Return the (X, Y) coordinate for the center point of the cell that contains the specified text.  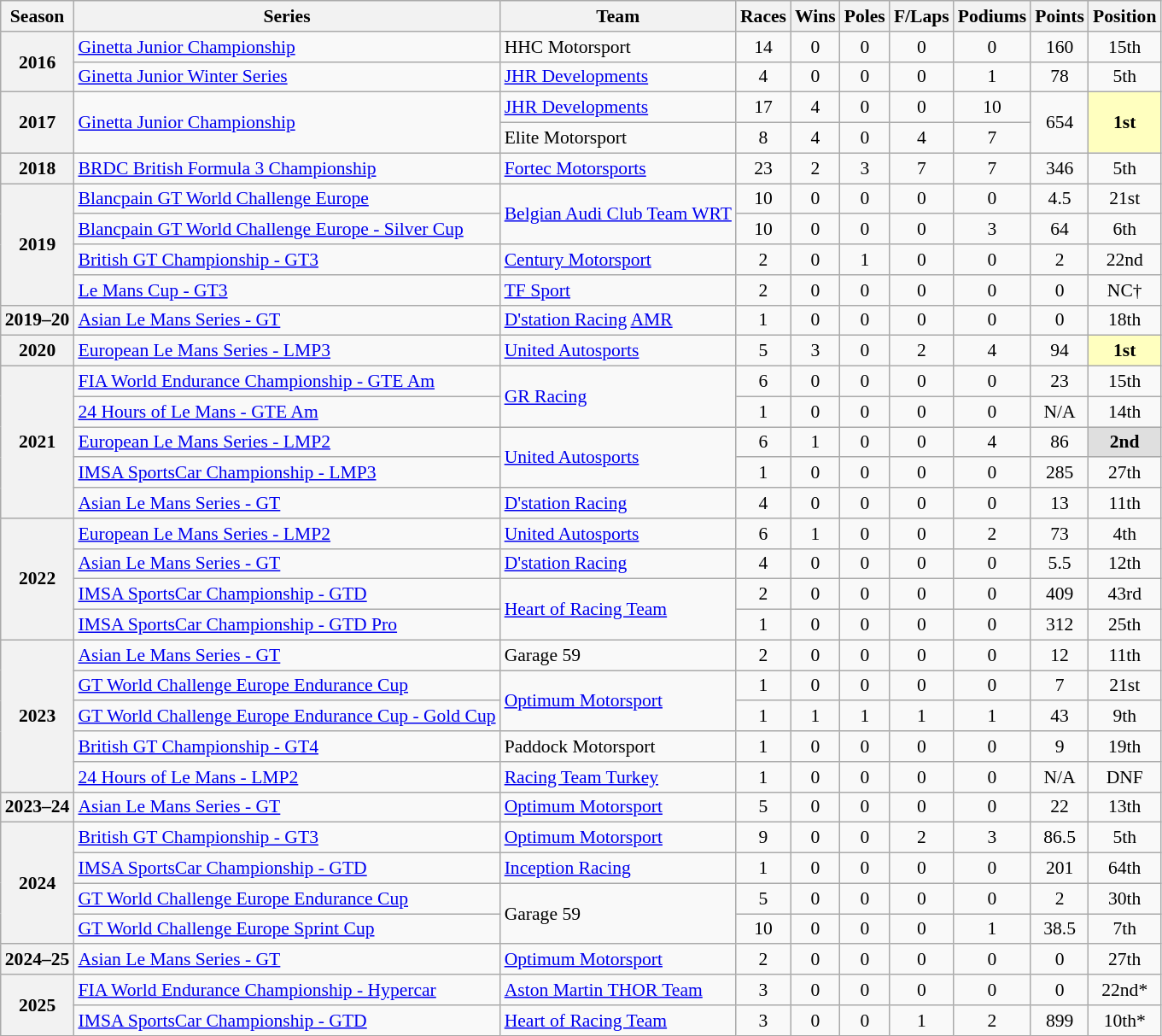
17 (763, 108)
14th (1124, 412)
9th (1124, 717)
201 (1060, 869)
Wins (815, 16)
64 (1060, 230)
Elite Motorsport (618, 138)
Fortec Motorsports (618, 168)
73 (1060, 534)
FIA World Endurance Championship - Hypercar (287, 990)
285 (1060, 473)
Team (618, 16)
NC† (1124, 290)
FIA World Endurance Championship - GTE Am (287, 382)
8 (763, 138)
19th (1124, 746)
2016 (38, 61)
Podiums (992, 16)
Points (1060, 16)
7th (1124, 929)
Series (287, 16)
GR Racing (618, 396)
Century Motorsport (618, 260)
Poles (865, 16)
4th (1124, 534)
HHC Motorsport (618, 47)
6th (1124, 230)
13th (1124, 807)
409 (1060, 594)
22 (1060, 807)
64th (1124, 869)
25th (1124, 625)
Aston Martin THOR Team (618, 990)
4.5 (1060, 199)
TF Sport (618, 290)
24 Hours of Le Mans - LMP2 (287, 777)
Racing Team Turkey (618, 777)
Blancpain GT World Challenge Europe - Silver Cup (287, 230)
30th (1124, 898)
2019–20 (38, 320)
2018 (38, 168)
DNF (1124, 777)
European Le Mans Series - LMP3 (287, 351)
10th* (1124, 1021)
22nd* (1124, 990)
Races (763, 16)
Inception Racing (618, 869)
2025 (38, 1004)
43rd (1124, 594)
5.5 (1060, 564)
2023 (38, 716)
IMSA SportsCar Championship - GTD Pro (287, 625)
899 (1060, 1021)
Belgian Audi Club Team WRT (618, 214)
2024 (38, 883)
18th (1124, 320)
86.5 (1060, 838)
14 (763, 47)
IMSA SportsCar Championship - LMP3 (287, 473)
2019 (38, 244)
13 (1060, 503)
86 (1060, 442)
2021 (38, 442)
2024–25 (38, 960)
12 (1060, 655)
2017 (38, 123)
312 (1060, 625)
38.5 (1060, 929)
BRDC British Formula 3 Championship (287, 168)
22nd (1124, 260)
94 (1060, 351)
346 (1060, 168)
2023–24 (38, 807)
24 Hours of Le Mans - GTE Am (287, 412)
Season (38, 16)
GT World Challenge Europe Endurance Cup - Gold Cup (287, 717)
GT World Challenge Europe Sprint Cup (287, 929)
Le Mans Cup - GT3 (287, 290)
Paddock Motorsport (618, 746)
F/Laps (922, 16)
2020 (38, 351)
Blancpain GT World Challenge Europe (287, 199)
43 (1060, 717)
British GT Championship - GT4 (287, 746)
160 (1060, 47)
78 (1060, 77)
D'station Racing AMR (618, 320)
Ginetta Junior Winter Series (287, 77)
Position (1124, 16)
654 (1060, 123)
12th (1124, 564)
2022 (38, 579)
2nd (1124, 442)
